Output the (x, y) coordinate of the center of the cell containing the given text.  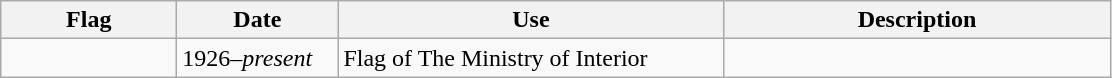
Date (258, 20)
Description (917, 20)
Flag (89, 20)
Use (531, 20)
Flag of The Ministry of Interior (531, 58)
1926–present (258, 58)
